For the text-containing cell, return its midpoint in (X, Y) coordinate format. 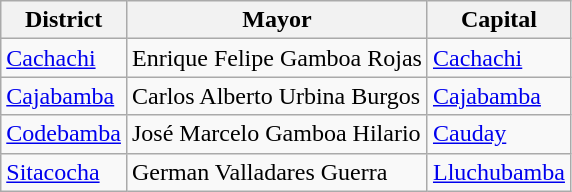
Enrique Felipe Gamboa Rojas (276, 58)
Sitacocha (64, 172)
Cauday (498, 134)
German Valladares Guerra (276, 172)
José Marcelo Gamboa Hilario (276, 134)
Codebamba (64, 134)
District (64, 20)
Capital (498, 20)
Carlos Alberto Urbina Burgos (276, 96)
Lluchubamba (498, 172)
Mayor (276, 20)
